Provide the [x, y] coordinate of the cell's center where the given text is located.  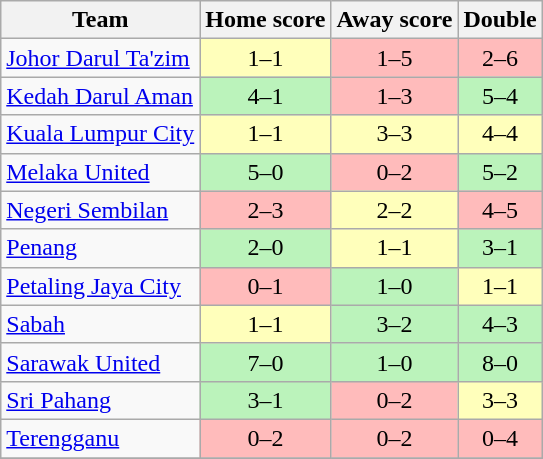
Home score [266, 20]
4–5 [500, 210]
Negeri Sembilan [100, 210]
Penang [100, 248]
Kuala Lumpur City [100, 134]
Away score [394, 20]
0–4 [500, 438]
4–4 [500, 134]
Team [100, 20]
Kedah Darul Aman [100, 96]
2–3 [266, 210]
7–0 [266, 362]
Sri Pahang [100, 400]
Johor Darul Ta'zim [100, 58]
3–2 [394, 324]
5–4 [500, 96]
Petaling Jaya City [100, 286]
Sabah [100, 324]
0–1 [266, 286]
2–0 [266, 248]
1–5 [394, 58]
8–0 [500, 362]
4–3 [500, 324]
5–0 [266, 172]
Melaka United [100, 172]
2–6 [500, 58]
Sarawak United [100, 362]
Double [500, 20]
5–2 [500, 172]
4–1 [266, 96]
2–2 [394, 210]
Terengganu [100, 438]
1–3 [394, 96]
